Provide the [X, Y] coordinate of the cell's center where the given text is located.  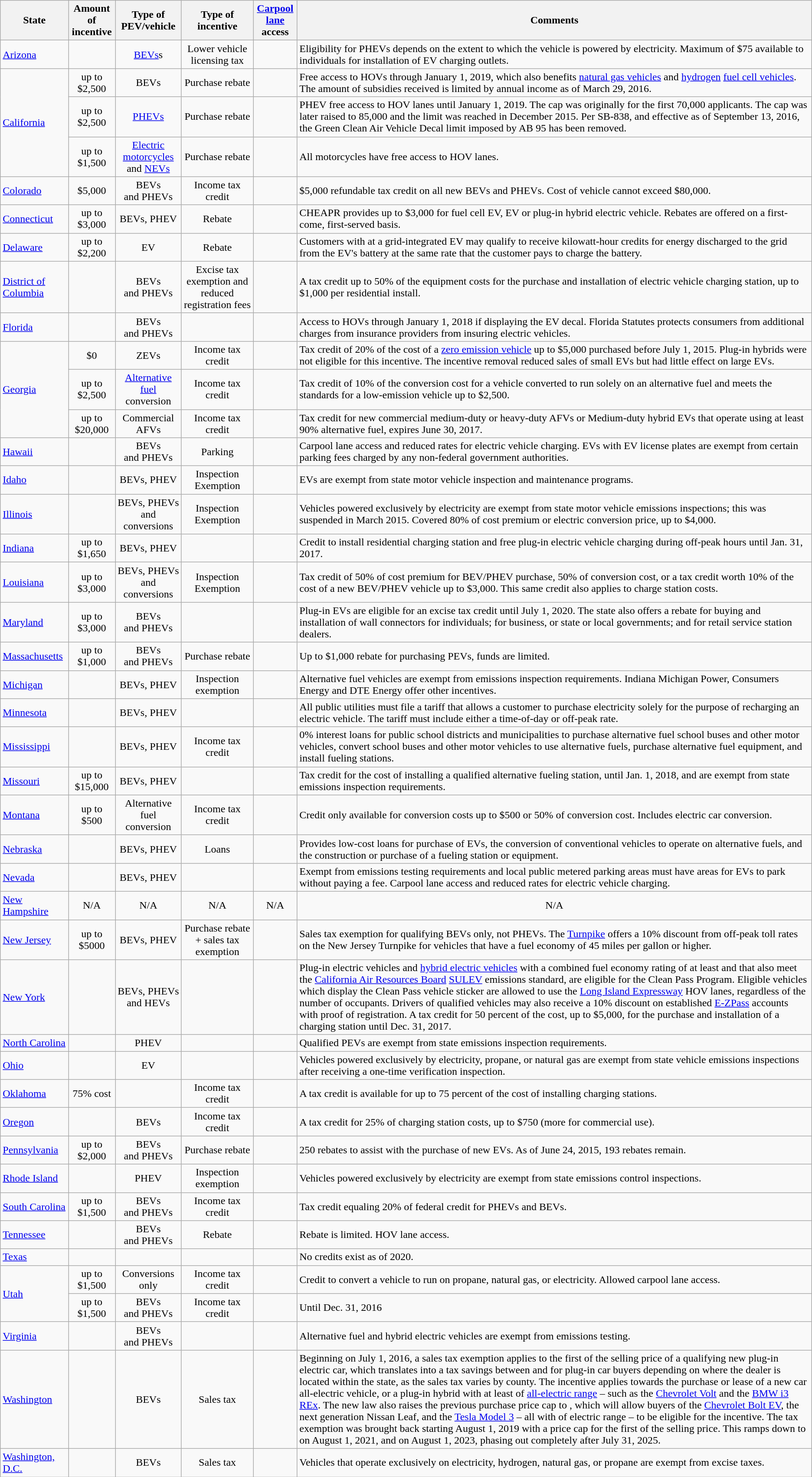
Louisiana [35, 582]
Illinois [35, 514]
Ohio [35, 1066]
up to $2,200 [92, 247]
Amount ofincentive [92, 20]
Vehicles powered exclusively by electricity are exempt from state emissions control inspections. [554, 1178]
Washington [35, 1399]
Conversions only [148, 1279]
Arizona [35, 55]
Colorado [35, 191]
Maryland [35, 622]
Comments [554, 20]
Alternative fuel conversion [148, 815]
up to $15,000 [92, 781]
Hawaii [35, 452]
South Carolina [35, 1206]
All motorcycles have free access to HOV lanes. [554, 157]
Credit to install residential charging station and free plug-in electric vehicle charging during off-peak hours until Jan. 31, 2017. [554, 548]
Missouri [35, 781]
$5,000 [92, 191]
Vehicles that operate exclusively on electricity, hydrogen, natural gas, or propane are exempt from excise taxes. [554, 1462]
$5,000 refundable tax credit on all new BEVs and PHEVs. Cost of vehicle cannot exceed $80,000. [554, 191]
BEVss [148, 55]
Tennessee [35, 1235]
Type ofincentive [217, 20]
State [35, 20]
Nevada [35, 877]
New York [35, 997]
New Jersey [35, 940]
Utah [35, 1293]
Minnesota [35, 712]
up to $20,000 [92, 423]
Alternative fuel and hybrid electric vehicles are exempt from emissions testing. [554, 1336]
Virginia [35, 1336]
250 rebates to assist with the purchase of new EVs. As of June 24, 2015, 193 rebates remain. [554, 1150]
PHEVs [148, 117]
Michigan [35, 685]
Pennsylvania [35, 1150]
Excise tax exemption and reduced registration fees [217, 287]
District of Columbia [35, 287]
Georgia [35, 389]
California [35, 122]
Loans [217, 849]
A tax credit is available for up to 75 percent of the cost of installing charging stations. [554, 1093]
up to $2,000 [92, 1150]
Washington, D.C. [35, 1462]
Type ofPEV/vehicle [148, 20]
Delaware [35, 247]
A tax credit for 25% of charging station costs, up to $750 (more for commercial use). [554, 1122]
Oregon [35, 1122]
Parking [217, 452]
CHEAPR provides up to $3,000 for fuel cell EV, EV or plug-in hybrid electric vehicle. Rebates are offered on a first-come, first-served basis. [554, 219]
75% cost [92, 1093]
Credit only available for conversion costs up to $500 or 50% of conversion cost. Includes electric car conversion. [554, 815]
North Carolina [35, 1043]
Nebraska [35, 849]
Florida [35, 327]
Commercial AFVs [148, 423]
ZEVs [148, 355]
Carpool laneaccess [275, 20]
No credits exist as of 2020. [554, 1257]
Texas [35, 1257]
Alternative fuelconversion [148, 389]
Lower vehicle licensing tax [217, 55]
Purchase rebate + sales tax exemption [217, 940]
Oklahoma [35, 1093]
$0 [92, 355]
Montana [35, 815]
Tax credit equaling 20% of federal credit for PHEVs and BEVs. [554, 1206]
Mississippi [35, 747]
Massachusetts [35, 656]
Rebate is limited. HOV lane access. [554, 1235]
Electric motorcycles and NEVs [148, 157]
Connecticut [35, 219]
up to $5000 [92, 940]
Idaho [35, 480]
BEVs, PHEVsand HEVs [148, 997]
Indiana [35, 548]
Credit to convert a vehicle to run on propane, natural gas, or electricity. Allowed carpool lane access. [554, 1279]
New Hampshire [35, 905]
Rhode Island [35, 1178]
up to $1,650 [92, 548]
up to $500 [92, 815]
Qualified PEVs are exempt from state emissions inspection requirements. [554, 1043]
EVs are exempt from state motor vehicle inspection and maintenance programs. [554, 480]
Until Dec. 31, 2016 [554, 1308]
Up to $1,000 rebate for purchasing PEVs, funds are limited. [554, 656]
up to $1,000 [92, 656]
